Identify which cell holds the provided text, then report its (X, Y) central coordinate. 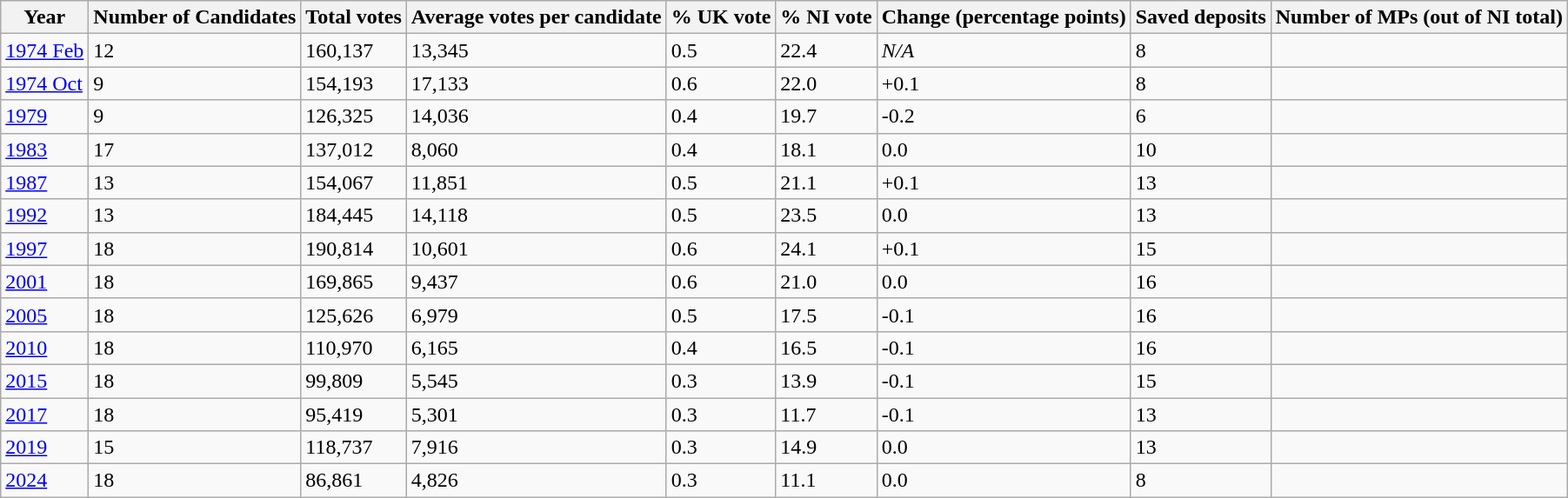
-0.2 (1004, 116)
14.9 (826, 448)
1997 (45, 249)
7,916 (536, 448)
2024 (45, 481)
10 (1200, 149)
169,865 (354, 282)
17.5 (826, 315)
190,814 (354, 249)
118,737 (354, 448)
17 (195, 149)
Average votes per candidate (536, 17)
23.5 (826, 216)
Total votes (354, 17)
99,809 (354, 381)
160,137 (354, 50)
12 (195, 50)
11,851 (536, 183)
1979 (45, 116)
5,301 (536, 415)
2019 (45, 448)
22.0 (826, 83)
Number of Candidates (195, 17)
2005 (45, 315)
18.1 (826, 149)
95,419 (354, 415)
110,970 (354, 348)
5,545 (536, 381)
2010 (45, 348)
184,445 (354, 216)
22.4 (826, 50)
154,193 (354, 83)
6 (1200, 116)
13,345 (536, 50)
86,861 (354, 481)
137,012 (354, 149)
% UK vote (721, 17)
16.5 (826, 348)
11.1 (826, 481)
Number of MPs (out of NI total) (1419, 17)
21.1 (826, 183)
154,067 (354, 183)
Year (45, 17)
14,118 (536, 216)
24.1 (826, 249)
17,133 (536, 83)
14,036 (536, 116)
6,979 (536, 315)
125,626 (354, 315)
1987 (45, 183)
1983 (45, 149)
9,437 (536, 282)
19.7 (826, 116)
Saved deposits (1200, 17)
8,060 (536, 149)
126,325 (354, 116)
2015 (45, 381)
1974 Feb (45, 50)
4,826 (536, 481)
N/A (1004, 50)
1992 (45, 216)
2017 (45, 415)
1974 Oct (45, 83)
21.0 (826, 282)
2001 (45, 282)
% NI vote (826, 17)
11.7 (826, 415)
6,165 (536, 348)
10,601 (536, 249)
13.9 (826, 381)
Change (percentage points) (1004, 17)
